Extract the (x, y) coordinate from the center of the cell holding the provided text.  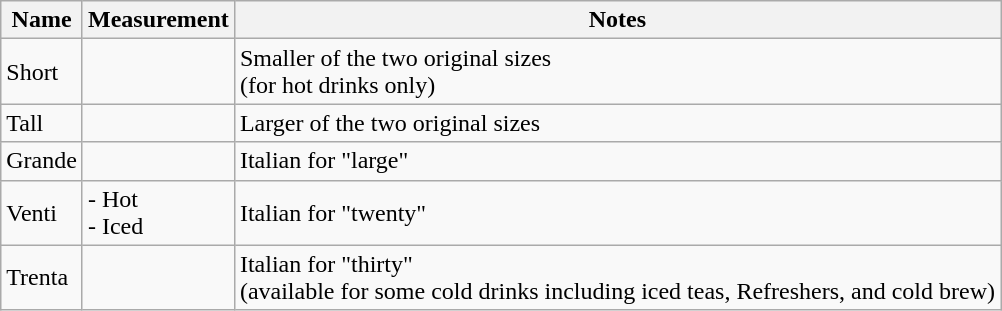
Italian for "thirty"(available for some cold drinks including iced teas, Refreshers, and cold brew) (617, 278)
Measurement (158, 20)
Notes (617, 20)
Larger of the two original sizes (617, 123)
Venti (42, 212)
- Hot - Iced (158, 212)
Tall (42, 123)
Grande (42, 161)
Name (42, 20)
Italian for "twenty" (617, 212)
Short (42, 72)
Italian for "large" (617, 161)
Trenta (42, 278)
Smaller of the two original sizes(for hot drinks only) (617, 72)
